Provide the [X, Y] coordinate of the cell's center where the given text is located.  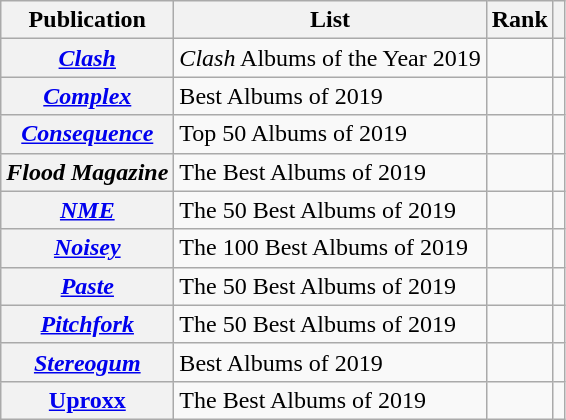
Rank [520, 20]
Top 50 Albums of 2019 [330, 134]
Pitchfork [88, 324]
Uproxx [88, 400]
The 100 Best Albums of 2019 [330, 248]
List [330, 20]
Publication [88, 20]
Paste [88, 286]
Stereogum [88, 362]
NME [88, 210]
Consequence [88, 134]
Flood Magazine [88, 172]
Clash Albums of the Year 2019 [330, 58]
Noisey [88, 248]
Clash [88, 58]
Complex [88, 96]
